Output the [x, y] coordinate of the center of the cell containing the given text.  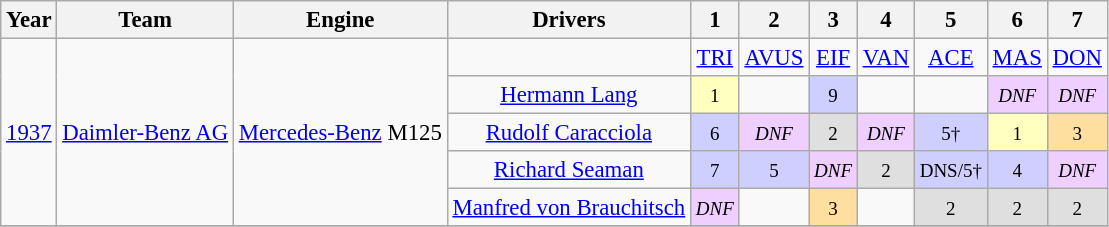
Richard Seaman [568, 170]
Daimler-Benz AG [146, 133]
EIF [834, 58]
Manfred von Brauchitsch [568, 208]
DON [1077, 58]
Engine [340, 20]
9 [834, 95]
Hermann Lang [568, 95]
Rudolf Caracciola [568, 133]
AVUS [774, 58]
Team [146, 20]
VAN [886, 58]
MAS [1017, 58]
1937 [29, 133]
Drivers [568, 20]
ACE [950, 58]
DNS/5† [950, 170]
Year [29, 20]
5† [950, 133]
Mercedes-Benz M125 [340, 133]
TRI [716, 58]
